Locate the cell with the specified text and output its [x, y] center coordinate. 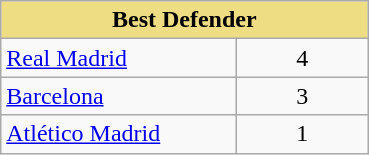
1 [302, 134]
Real Madrid [119, 58]
3 [302, 96]
Best Defender [184, 20]
4 [302, 58]
Barcelona [119, 96]
Atlético Madrid [119, 134]
